Provide the [X, Y] coordinate of the cell's center where the given text is located.  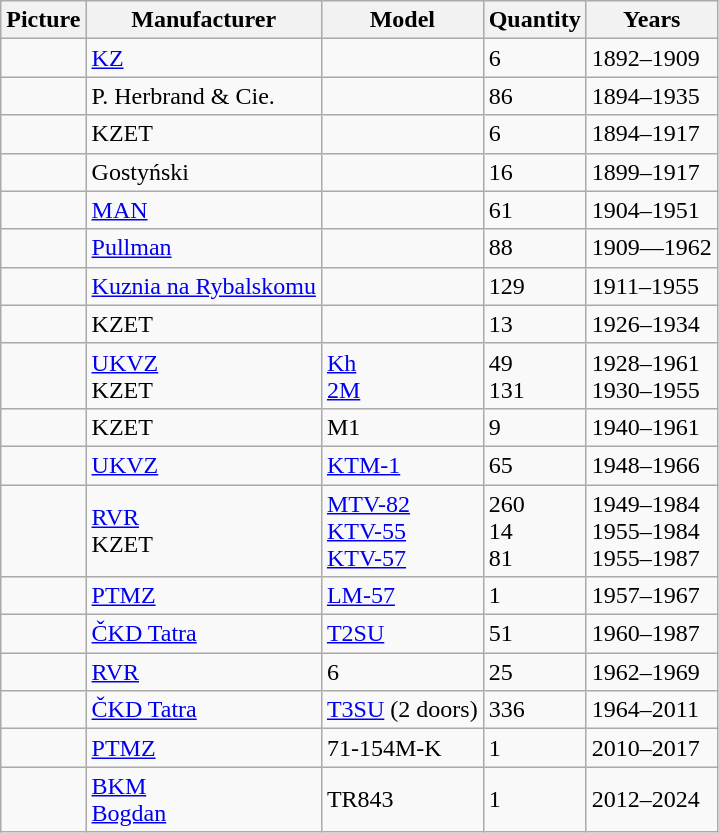
86 [534, 96]
1962–1969 [652, 672]
Manufacturer [204, 20]
61 [534, 210]
BKM Bogdan [204, 800]
T2SU [402, 634]
LM-57 [402, 596]
1948–1966 [652, 465]
Kh2M [402, 376]
RVR [204, 672]
1926–1934 [652, 324]
65 [534, 465]
TR843 [402, 800]
1911–1955 [652, 286]
2010–2017 [652, 748]
Model [402, 20]
1894–1935 [652, 96]
MAN [204, 210]
Pullman [204, 248]
2601481 [534, 530]
RVR KZET [204, 530]
1949–19841955–19841955–1987 [652, 530]
1940–1961 [652, 427]
Years [652, 20]
336 [534, 710]
1892–1909 [652, 58]
1957–1967 [652, 596]
T3SU (2 doors) [402, 710]
1904–1951 [652, 210]
1894–1917 [652, 134]
1899–1917 [652, 172]
2012–2024 [652, 800]
Kuznia na Rybalskomu [204, 286]
9 [534, 427]
UKVZ [204, 465]
UKVZ KZET [204, 376]
129 [534, 286]
1964–2011 [652, 710]
49131 [534, 376]
1960–1987 [652, 634]
Picture [44, 20]
16 [534, 172]
KZ [204, 58]
1928–19611930–1955 [652, 376]
P. Herbrand & Cie. [204, 96]
1909—1962 [652, 248]
88 [534, 248]
71-154M-K [402, 748]
Gostyński [204, 172]
25 [534, 672]
M1 [402, 427]
MTV-82KTV-55KTV-57 [402, 530]
51 [534, 634]
Quantity [534, 20]
KTM-1 [402, 465]
13 [534, 324]
